Return [x, y] of the center of cell containing provided text 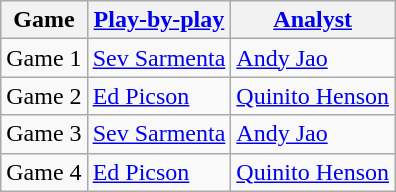
Game 4 [44, 172]
Game 2 [44, 96]
Game 3 [44, 134]
Game [44, 20]
Game 1 [44, 58]
Analyst [313, 20]
Play-by-play [159, 20]
